Pinpoint the cell where the given text exists, returning its [X, Y] midpoint coordinate. 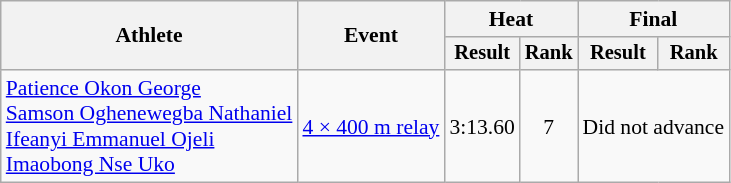
Final [654, 19]
Patience Okon GeorgeSamson Oghenewegba NathanielIfeanyi Emmanuel OjeliImaobong Nse Uko [150, 126]
Athlete [150, 36]
3:13.60 [482, 126]
4 × 400 m relay [370, 126]
Did not advance [654, 126]
Event [370, 36]
7 [549, 126]
Heat [510, 19]
